Return the (X, Y) coordinate for the center point of the cell that contains the specified text.  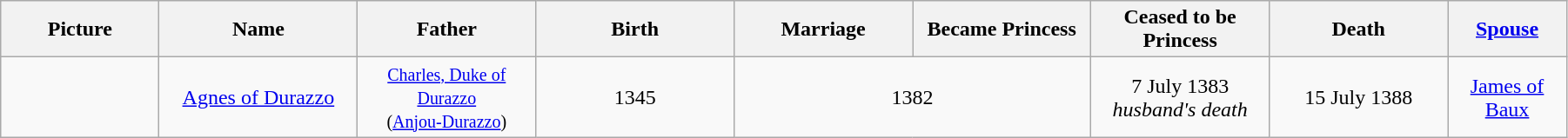
15 July 1388 (1359, 97)
Spouse (1507, 30)
Became Princess (1002, 30)
1345 (635, 97)
7 July 1383husband's death (1180, 97)
Father (447, 30)
Ceased to be Princess (1180, 30)
Picture (80, 30)
Marriage (823, 30)
Name (258, 30)
1382 (913, 97)
Charles, Duke of Durazzo(Anjou-Durazzo) (447, 97)
James of Baux (1507, 97)
Death (1359, 30)
Birth (635, 30)
Agnes of Durazzo (258, 97)
